Identify which cell holds the provided text, then report its [X, Y] central coordinate. 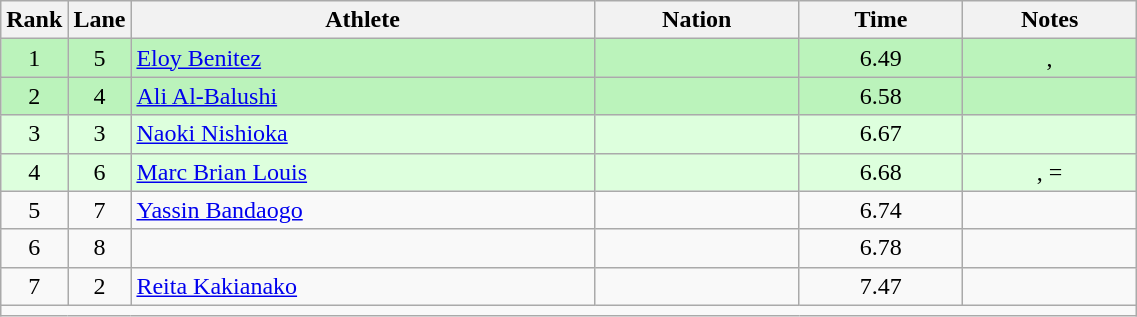
Marc Brian Louis [362, 172]
, = [1049, 172]
Time [880, 20]
8 [100, 248]
6.67 [880, 134]
Eloy Benitez [362, 58]
6.49 [880, 58]
6.68 [880, 172]
Athlete [362, 20]
Yassin Bandaogo [362, 210]
Naoki Nishioka [362, 134]
Nation [696, 20]
7.47 [880, 286]
Notes [1049, 20]
Ali Al-Balushi [362, 96]
6.58 [880, 96]
Lane [100, 20]
6.78 [880, 248]
Rank [34, 20]
, [1049, 58]
Reita Kakianako [362, 286]
6.74 [880, 210]
1 [34, 58]
